For the text-containing cell, return its midpoint in (x, y) coordinate format. 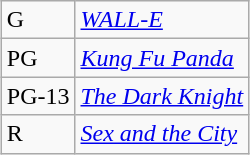
The Dark Knight (162, 96)
Kung Fu Panda (162, 58)
PG-13 (38, 96)
G (38, 20)
R (38, 134)
Sex and the City (162, 134)
PG (38, 58)
WALL-E (162, 20)
